Pinpoint the cell where the given text exists, returning its [x, y] midpoint coordinate. 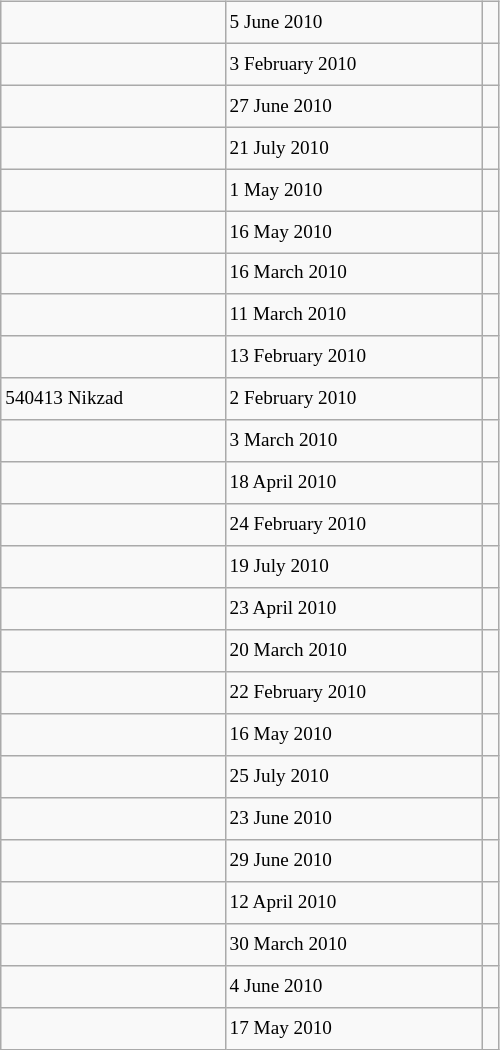
30 March 2010 [354, 944]
1 May 2010 [354, 190]
29 June 2010 [354, 861]
17 May 2010 [354, 1028]
22 February 2010 [354, 693]
2 February 2010 [354, 399]
23 June 2010 [354, 819]
24 February 2010 [354, 525]
27 June 2010 [354, 106]
19 July 2010 [354, 567]
25 July 2010 [354, 777]
5 June 2010 [354, 22]
13 February 2010 [354, 357]
11 March 2010 [354, 315]
12 April 2010 [354, 902]
540413 Nikzad [113, 399]
4 June 2010 [354, 986]
20 March 2010 [354, 651]
3 March 2010 [354, 441]
21 July 2010 [354, 148]
3 February 2010 [354, 64]
16 March 2010 [354, 274]
23 April 2010 [354, 609]
18 April 2010 [354, 483]
